Locate the cell with the specified text and output its [X, Y] center coordinate. 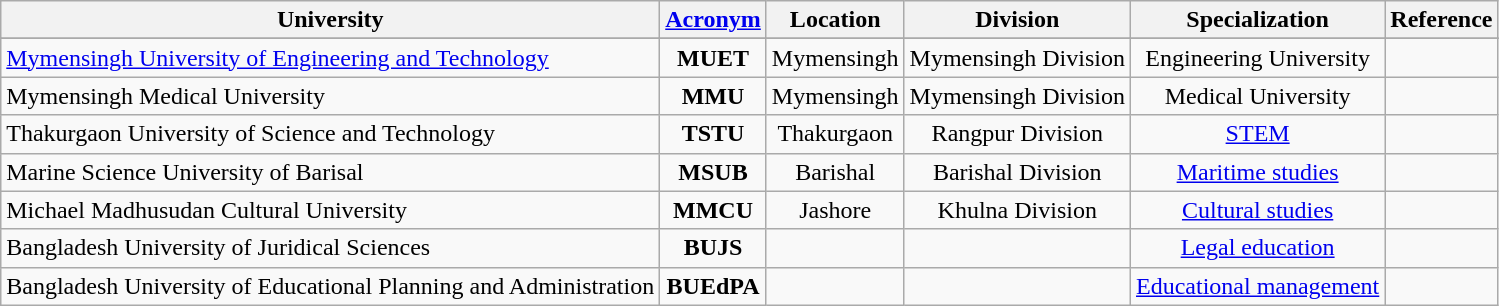
Marine Science University of Barisal [330, 172]
Medical University [1257, 96]
Reference [1442, 20]
Cultural studies [1257, 210]
University [330, 20]
Barishal [835, 172]
Rangpur Division [1017, 134]
Legal education [1257, 248]
Thakurgaon [835, 134]
Bangladesh University of Juridical Sciences [330, 248]
Bangladesh University of Educational Planning and Administration [330, 286]
MMU [714, 96]
Specialization [1257, 20]
Division [1017, 20]
MMCU [714, 210]
Engineering University [1257, 58]
MUET [714, 58]
Mymensingh University of Engineering and Technology [330, 58]
STEM [1257, 134]
Mymensingh Medical University [330, 96]
BUEdPA [714, 286]
BUJS [714, 248]
TSTU [714, 134]
Michael Madhusudan Cultural University [330, 210]
Khulna Division [1017, 210]
Acronym [714, 20]
Jashore [835, 210]
Thakurgaon University of Science and Technology [330, 134]
Maritime studies [1257, 172]
MSUB [714, 172]
Educational management [1257, 286]
Barishal Division [1017, 172]
Location [835, 20]
